Pinpoint the cell where the given text exists, returning its (X, Y) midpoint coordinate. 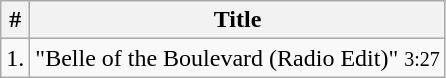
1. (16, 58)
# (16, 20)
"Belle of the Boulevard (Radio Edit)" 3:27 (238, 58)
Title (238, 20)
